From the cell containing the given text, extract its center point as (X, Y) coordinate. 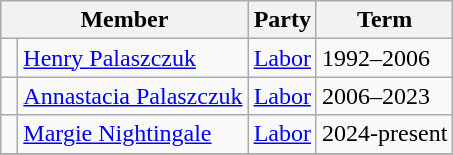
Margie Nightingale (133, 134)
2024-present (384, 134)
Henry Palaszczuk (133, 58)
2006–2023 (384, 96)
Term (384, 20)
Annastacia Palaszczuk (133, 96)
1992–2006 (384, 58)
Party (282, 20)
Member (124, 20)
